Return [x, y] of the center of cell containing provided text 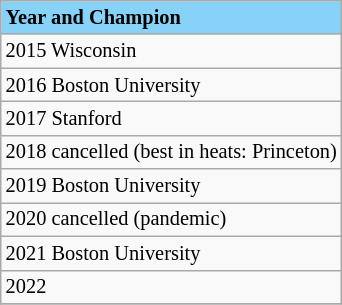
2020 cancelled (pandemic) [172, 219]
2018 cancelled (best in heats: Princeton) [172, 152]
2015 Wisconsin [172, 51]
2016 Boston University [172, 85]
2017 Stanford [172, 118]
2021 Boston University [172, 253]
Year and Champion [172, 17]
2019 Boston University [172, 186]
2022 [172, 287]
